Provide the [x, y] coordinate of the cell's center where the given text is located.  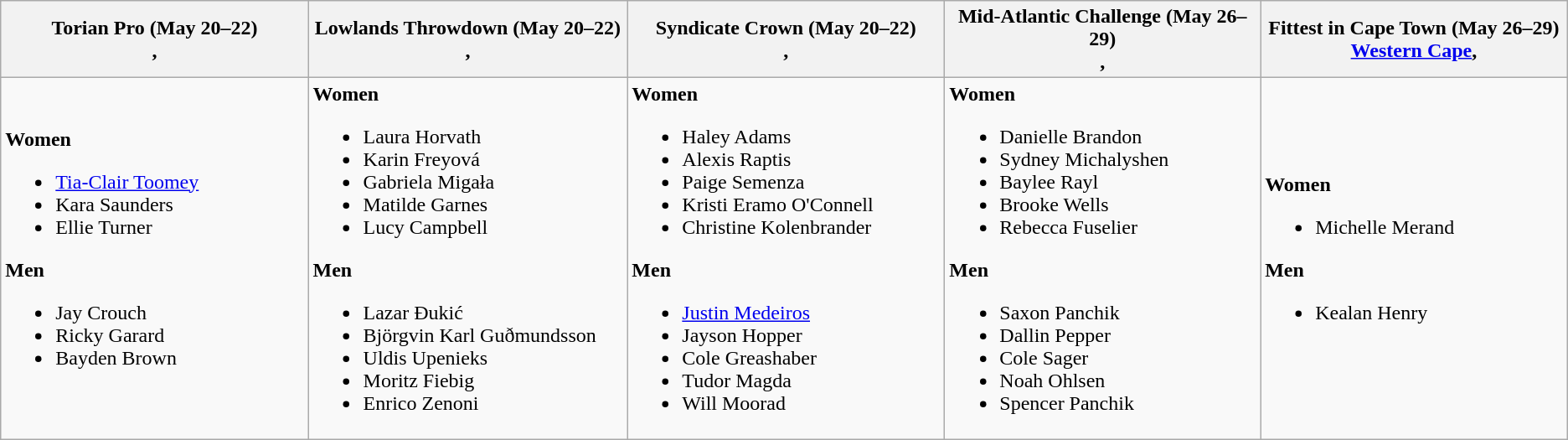
Torian Pro (May 20–22) , [154, 39]
Syndicate Crown (May 20–22) , [786, 39]
Lowlands Throwdown (May 20–22) , [467, 39]
Women Tia-Clair Toomey Kara Saunders Ellie TurnerMen Jay Crouch Ricky Garard Bayden Brown [154, 258]
Women Michelle MerandMen Kealan Henry [1414, 258]
Mid-Atlantic Challenge (May 26–29) , [1102, 39]
Fittest in Cape Town (May 26–29) Western Cape, [1414, 39]
